Extract the (x, y) coordinate from the center of the cell holding the provided text.  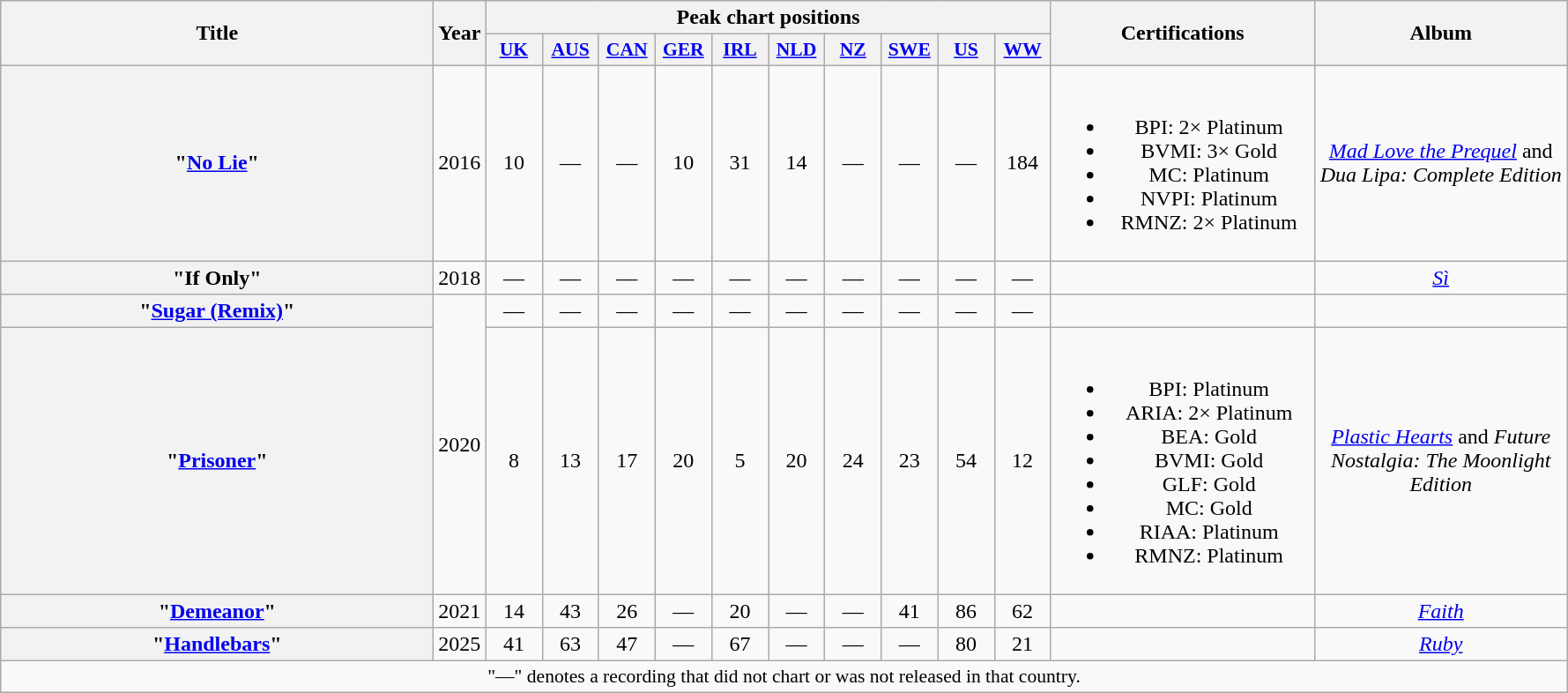
NZ (853, 50)
US (966, 50)
2018 (460, 278)
WW (1022, 50)
8 (514, 461)
Album (1440, 34)
Certifications (1183, 34)
26 (627, 611)
17 (627, 461)
Ruby (1440, 645)
2021 (460, 611)
Peak chart positions (769, 18)
BPI: 2× PlatinumBVMI: 3× GoldMC: PlatinumNVPI: PlatinumRMNZ: 2× Platinum (1183, 162)
Plastic Hearts and Future Nostalgia: The Moonlight Edition (1440, 461)
2025 (460, 645)
Sì (1440, 278)
"Prisoner" (217, 461)
184 (1022, 162)
"Sugar (Remix)" (217, 311)
"Handlebars" (217, 645)
67 (739, 645)
24 (853, 461)
13 (570, 461)
2020 (460, 444)
63 (570, 645)
80 (966, 645)
"—" denotes a recording that did not chart or was not released in that country. (784, 677)
21 (1022, 645)
31 (739, 162)
Faith (1440, 611)
IRL (739, 50)
UK (514, 50)
"No Lie" (217, 162)
43 (570, 611)
54 (966, 461)
47 (627, 645)
86 (966, 611)
62 (1022, 611)
23 (910, 461)
BPI: PlatinumARIA: 2× PlatinumBEA: GoldBVMI: GoldGLF: GoldMC: GoldRIAA: PlatinumRMNZ: Platinum (1183, 461)
"Demeanor" (217, 611)
GER (683, 50)
Title (217, 34)
Year (460, 34)
SWE (910, 50)
2016 (460, 162)
CAN (627, 50)
Mad Love the Prequel and Dua Lipa: Complete Edition (1440, 162)
5 (739, 461)
NLD (797, 50)
AUS (570, 50)
"If Only" (217, 278)
12 (1022, 461)
